Search for the cell housing the specified text and yield its (X, Y) center coordinate. 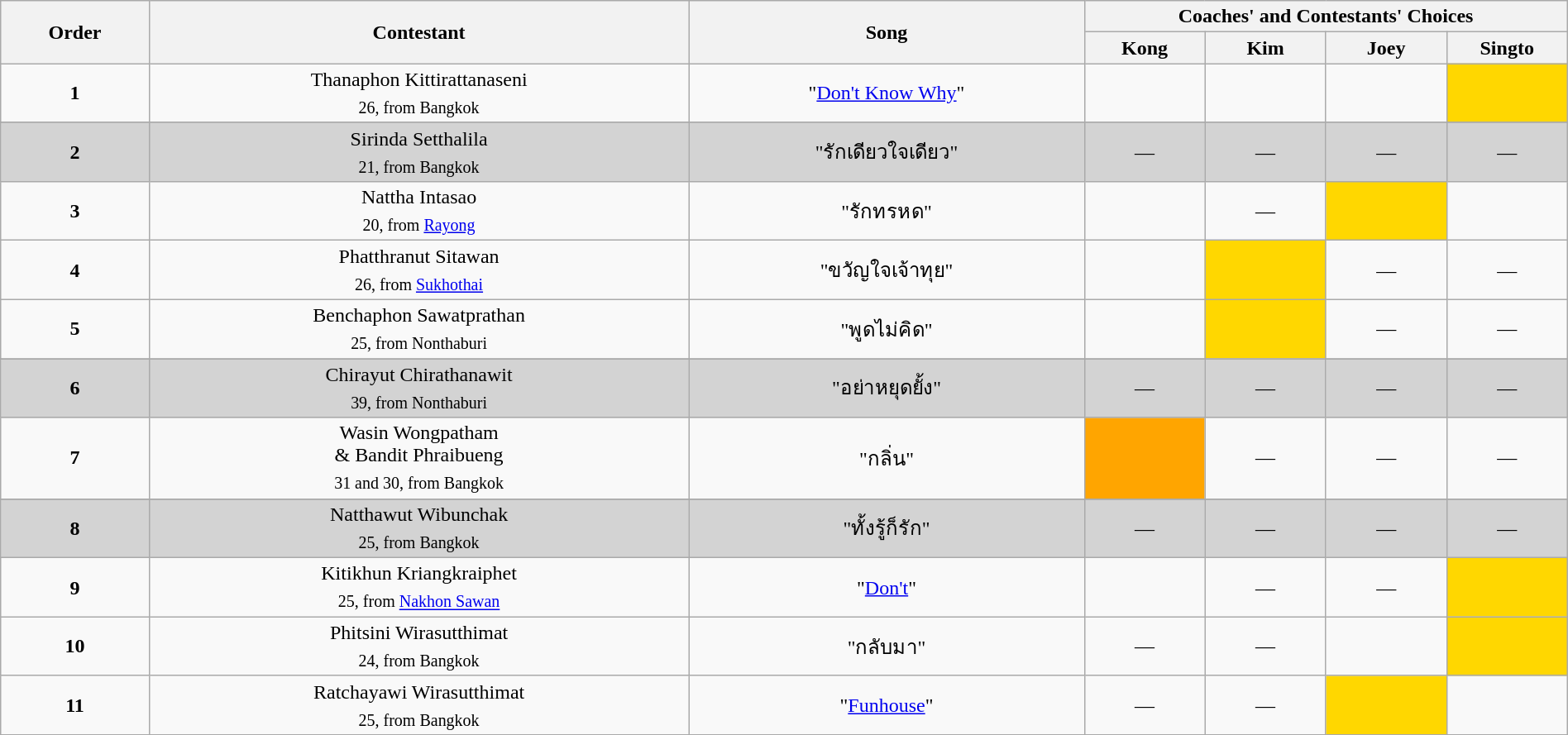
"Don't Know Why" (887, 93)
"กลิ่น" (887, 458)
10 (74, 647)
6 (74, 389)
"พูดไม่คิด" (887, 329)
4 (74, 270)
Sirinda Setthalila21, from Bangkok (418, 152)
"อย่าหยุดยั้ง" (887, 389)
Contestant (418, 32)
Song (887, 32)
Benchaphon Sawatprathan25, from Nonthaburi (418, 329)
Natthawut Wibunchak25, from Bangkok (418, 527)
"ทั้งรู้ก็รัก" (887, 527)
Joey (1386, 48)
2 (74, 152)
8 (74, 527)
"Don't" (887, 587)
"ขวัญใจเจ้าทุย" (887, 270)
"Funhouse" (887, 704)
9 (74, 587)
Phatthranut Sitawan26, from Sukhothai (418, 270)
3 (74, 212)
Order (74, 32)
Kong (1145, 48)
5 (74, 329)
Phitsini Wirasutthimat24, from Bangkok (418, 647)
Thanaphon Kittirattanaseni26, from Bangkok (418, 93)
"กลับมา" (887, 647)
7 (74, 458)
Coaches' and Contestants' Choices (1326, 17)
Chirayut Chirathanawit39, from Nonthaburi (418, 389)
1 (74, 93)
Singto (1507, 48)
Kim (1265, 48)
Wasin Wongpatham& Bandit Phraibueng31 and 30, from Bangkok (418, 458)
"รักทรหด" (887, 212)
"รักเดียวใจเดียว" (887, 152)
Nattha Intasao20, from Rayong (418, 212)
Kitikhun Kriangkraiphet25, from Nakhon Sawan (418, 587)
Ratchayawi Wirasutthimat25, from Bangkok (418, 704)
11 (74, 704)
